Provide the (X, Y) coordinate of the cell's center where the given text is located.  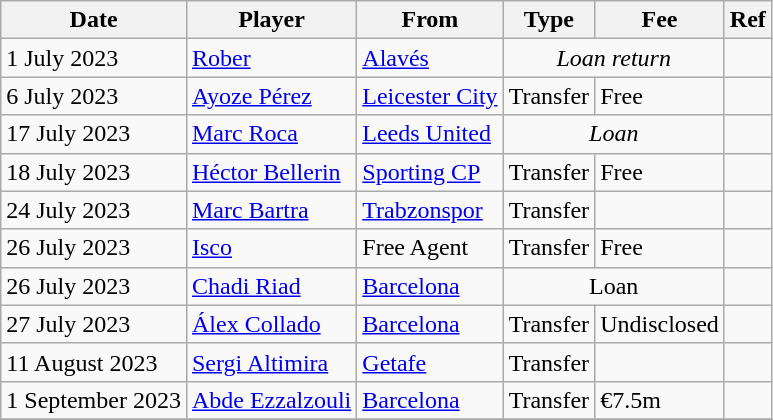
Marc Roca (271, 134)
27 July 2023 (94, 324)
Héctor Bellerin (271, 172)
Getafe (430, 362)
Fee (660, 20)
Chadi Riad (271, 286)
Loan return (614, 58)
€7.5m (660, 400)
Leicester City (430, 96)
Abde Ezzalzouli (271, 400)
Álex Collado (271, 324)
Alavés (430, 58)
Isco (271, 248)
1 September 2023 (94, 400)
Free Agent (430, 248)
Marc Bartra (271, 210)
Type (549, 20)
Date (94, 20)
Undisclosed (660, 324)
24 July 2023 (94, 210)
Player (271, 20)
1 July 2023 (94, 58)
Leeds United (430, 134)
Sporting CP (430, 172)
Rober (271, 58)
Ayoze Pérez (271, 96)
6 July 2023 (94, 96)
Ref (748, 20)
From (430, 20)
17 July 2023 (94, 134)
Sergi Altimira (271, 362)
11 August 2023 (94, 362)
Trabzonspor (430, 210)
18 July 2023 (94, 172)
